Locate the cell with the specified text and output its [X, Y] center coordinate. 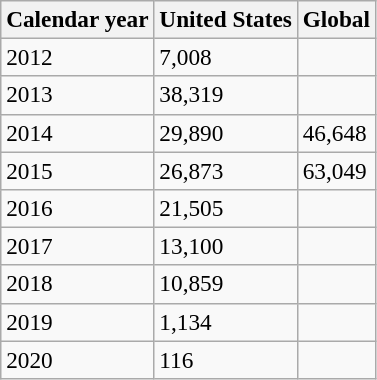
Calendar year [78, 19]
63,049 [336, 170]
2013 [78, 95]
26,873 [226, 170]
46,648 [336, 133]
38,319 [226, 95]
2012 [78, 57]
116 [226, 359]
2015 [78, 170]
1,134 [226, 322]
13,100 [226, 246]
10,859 [226, 284]
21,505 [226, 208]
2014 [78, 133]
2019 [78, 322]
2017 [78, 246]
2020 [78, 359]
2016 [78, 208]
2018 [78, 284]
United States [226, 19]
7,008 [226, 57]
Global [336, 19]
29,890 [226, 133]
